Return [X, Y] of the center of cell containing provided text 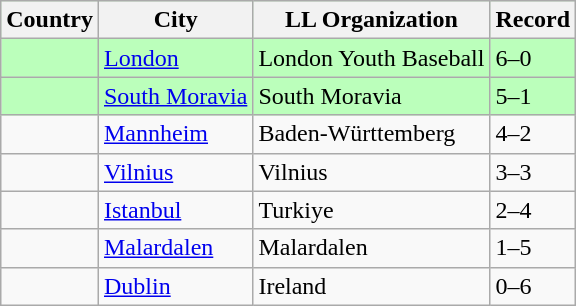
Mannheim [175, 134]
Record [533, 20]
1–5 [533, 248]
4–2 [533, 134]
0–6 [533, 286]
Baden-Württemberg [372, 134]
London [175, 58]
Dublin [175, 286]
2–4 [533, 210]
5–1 [533, 96]
Istanbul [175, 210]
City [175, 20]
3–3 [533, 172]
Turkiye [372, 210]
Country [50, 20]
LL Organization [372, 20]
6–0 [533, 58]
Ireland [372, 286]
London Youth Baseball [372, 58]
